Provide the [x, y] coordinate of the cell's center where the given text is located.  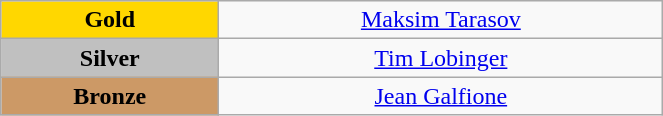
Maksim Tarasov [441, 20]
Silver [110, 58]
Gold [110, 20]
Tim Lobinger [441, 58]
Jean Galfione [441, 96]
Bronze [110, 96]
